Find where the given text appears and provide that cell's center as (X, Y) coordinate. 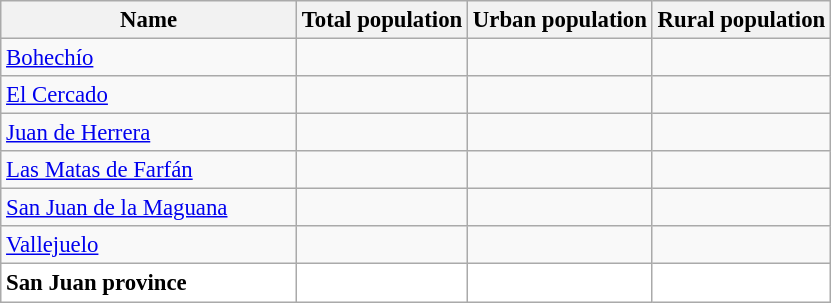
San Juan province (149, 283)
San Juan de la Maguana (149, 208)
Vallejuelo (149, 245)
Rural population (741, 20)
Total population (382, 20)
Name (149, 20)
Las Matas de Farfán (149, 170)
Bohechío (149, 58)
Urban population (560, 20)
Juan de Herrera (149, 133)
El Cercado (149, 95)
